Pinpoint the cell where the given text exists, returning its [X, Y] midpoint coordinate. 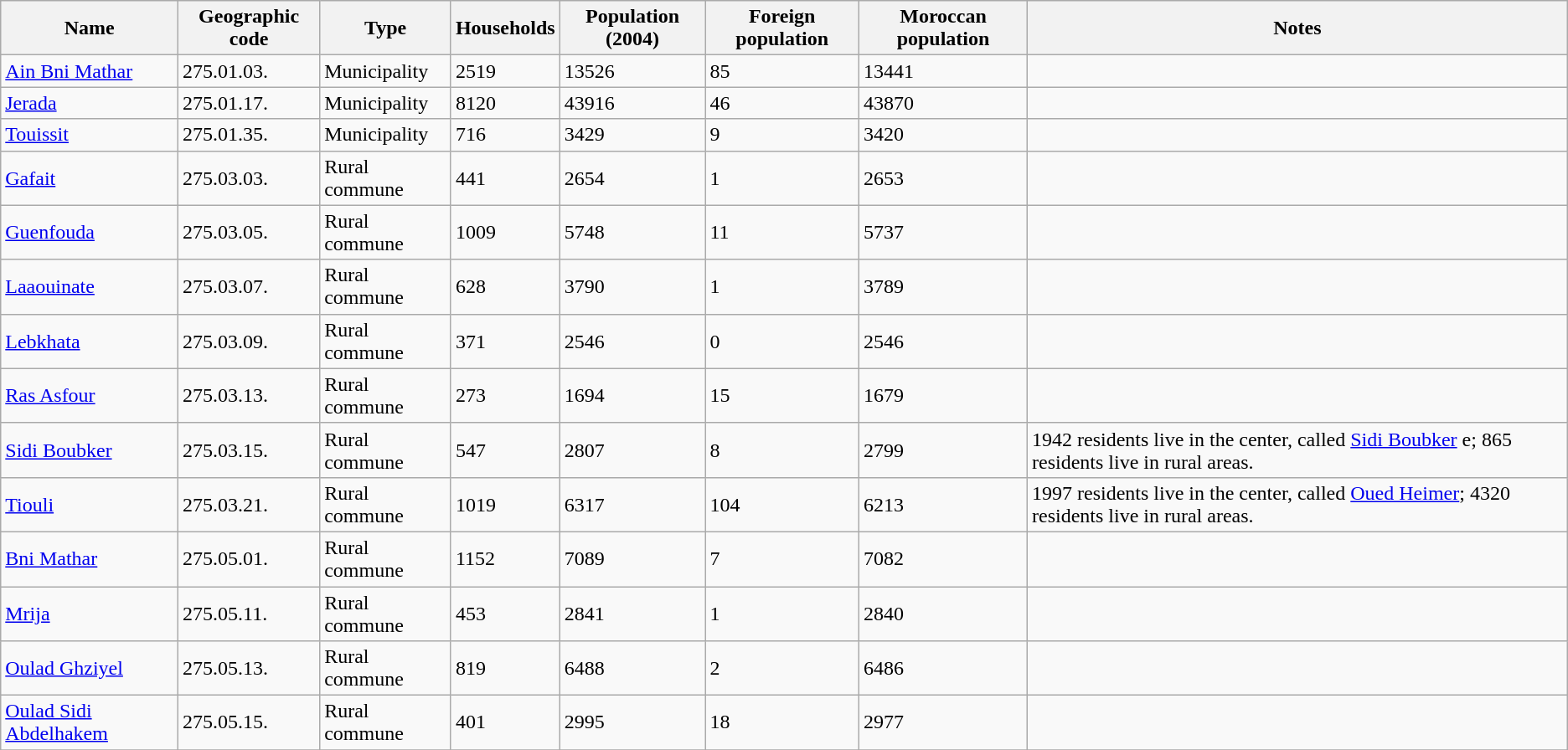
Touissit [90, 135]
275.01.17. [250, 103]
275.03.07. [250, 286]
6488 [632, 668]
441 [505, 177]
3429 [632, 135]
453 [505, 613]
Foreign population [782, 28]
0 [782, 342]
1997 residents live in the center, called Oued Heimer; 4320 residents live in rural areas. [1297, 504]
2840 [943, 613]
Tiouli [90, 504]
46 [782, 103]
Jerada [90, 103]
43916 [632, 103]
275.03.13. [250, 395]
275.05.15. [250, 723]
3789 [943, 286]
Gafait [90, 177]
Moroccan population [943, 28]
628 [505, 286]
Population (2004) [632, 28]
3790 [632, 286]
1679 [943, 395]
275.03.21. [250, 504]
275.03.15. [250, 450]
1019 [505, 504]
1152 [505, 559]
275.03.03. [250, 177]
7 [782, 559]
8120 [505, 103]
547 [505, 450]
5737 [943, 233]
Sidi Boubker [90, 450]
7089 [632, 559]
8 [782, 450]
275.05.11. [250, 613]
716 [505, 135]
401 [505, 723]
7082 [943, 559]
Name [90, 28]
Bni Mathar [90, 559]
5748 [632, 233]
2519 [505, 71]
Type [385, 28]
275.03.09. [250, 342]
1694 [632, 395]
Oulad Ghziyel [90, 668]
Households [505, 28]
18 [782, 723]
273 [505, 395]
43870 [943, 103]
275.05.01. [250, 559]
Lebkhata [90, 342]
3420 [943, 135]
Notes [1297, 28]
1009 [505, 233]
371 [505, 342]
2807 [632, 450]
Laaouinate [90, 286]
275.03.05. [250, 233]
2995 [632, 723]
2654 [632, 177]
Mrija [90, 613]
Geographic code [250, 28]
Ain Bni Mathar [90, 71]
6317 [632, 504]
2653 [943, 177]
6213 [943, 504]
Guenfouda [90, 233]
11 [782, 233]
9 [782, 135]
13526 [632, 71]
275.05.13. [250, 668]
Oulad Sidi Abdelhakem [90, 723]
Ras Asfour [90, 395]
819 [505, 668]
2799 [943, 450]
2 [782, 668]
1942 residents live in the center, called Sidi Boubker e; 865 residents live in rural areas. [1297, 450]
15 [782, 395]
85 [782, 71]
2977 [943, 723]
275.01.35. [250, 135]
275.01.03. [250, 71]
104 [782, 504]
6486 [943, 668]
13441 [943, 71]
2841 [632, 613]
